Find where the given text appears and provide that cell's center as (x, y) coordinate. 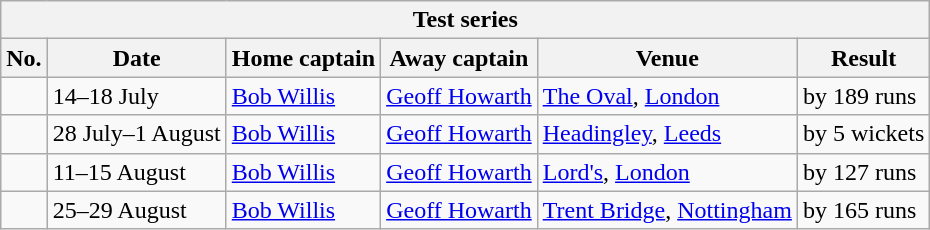
28 July–1 August (136, 134)
Away captain (460, 58)
Lord's, London (667, 172)
Test series (466, 20)
The Oval, London (667, 96)
by 5 wickets (863, 134)
Result (863, 58)
No. (24, 58)
25–29 August (136, 210)
14–18 July (136, 96)
Trent Bridge, Nottingham (667, 210)
Venue (667, 58)
Headingley, Leeds (667, 134)
by 127 runs (863, 172)
Home captain (303, 58)
11–15 August (136, 172)
by 165 runs (863, 210)
by 189 runs (863, 96)
Date (136, 58)
